Scan for the cell matching the given text and deliver its (X, Y) coordinate at center. 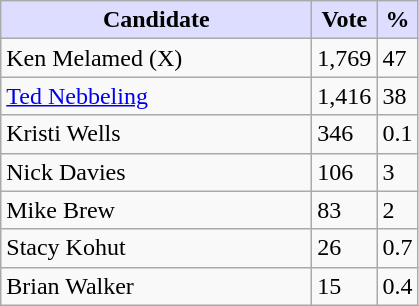
3 (398, 172)
47 (398, 58)
38 (398, 96)
1,769 (344, 58)
26 (344, 248)
Ted Nebbeling (156, 96)
% (398, 20)
Stacy Kohut (156, 248)
Nick Davies (156, 172)
Candidate (156, 20)
0.1 (398, 134)
Ken Melamed (X) (156, 58)
346 (344, 134)
1,416 (344, 96)
0.4 (398, 286)
0.7 (398, 248)
Mike Brew (156, 210)
106 (344, 172)
2 (398, 210)
83 (344, 210)
Vote (344, 20)
Kristi Wells (156, 134)
Brian Walker (156, 286)
15 (344, 286)
